Extract the (x, y) coordinate from the center of the cell holding the provided text.  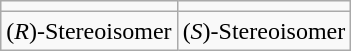
(S)-Stereoisomer (264, 31)
(R)-Stereoisomer (89, 31)
